Return the [X, Y] coordinate for the center point of the cell that contains the specified text.  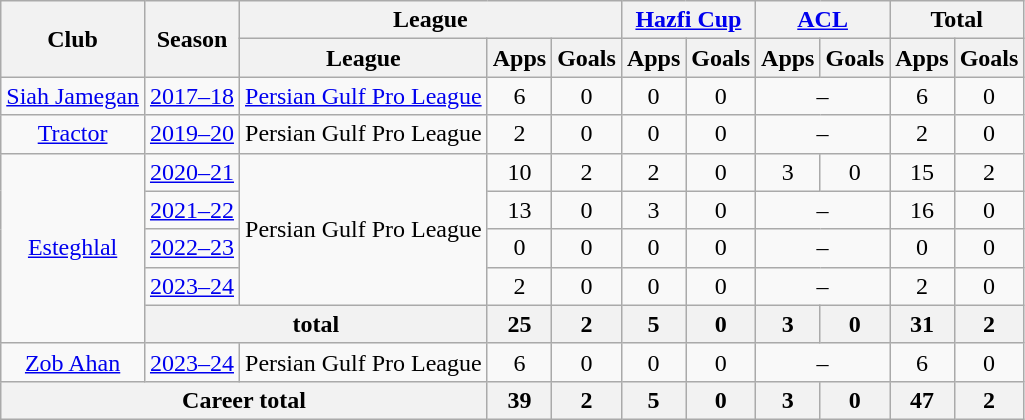
Zob Ahan [73, 362]
2021–22 [192, 210]
39 [519, 400]
total [316, 324]
47 [922, 400]
10 [519, 172]
2017–18 [192, 96]
13 [519, 210]
Total [957, 20]
31 [922, 324]
Siah Jamegan [73, 96]
Career total [244, 400]
2022–23 [192, 248]
25 [519, 324]
Esteghlal [73, 248]
16 [922, 210]
Hazfi Cup [688, 20]
15 [922, 172]
Tractor [73, 134]
2019–20 [192, 134]
2020–21 [192, 172]
Club [73, 39]
ACL [823, 20]
Season [192, 39]
